Return the [x, y] coordinate for the center point of the cell that contains the specified text.  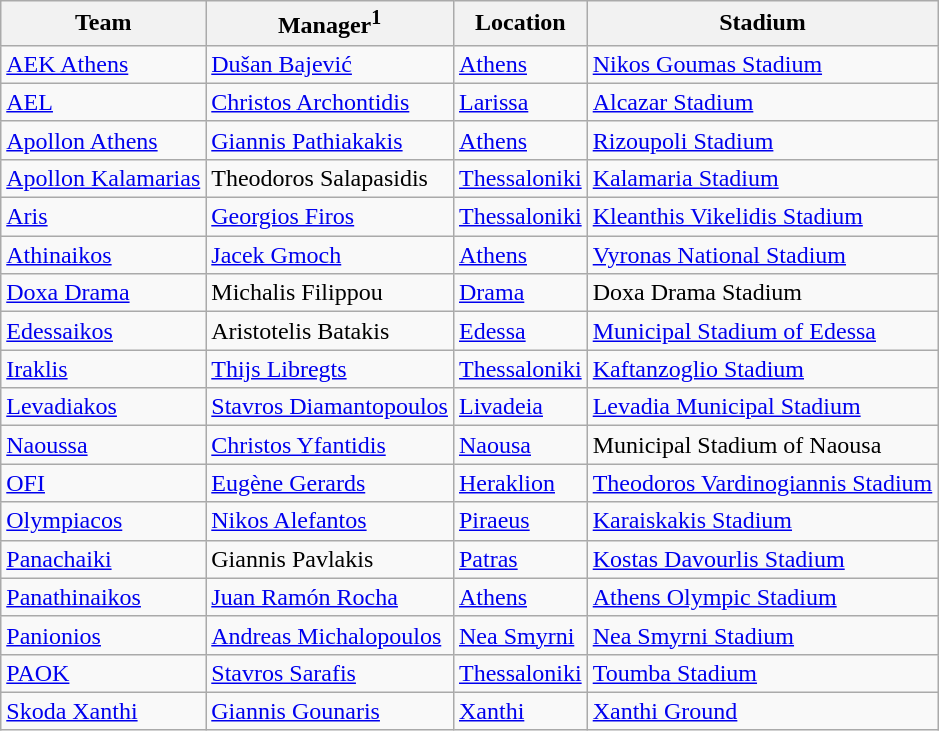
Rizoupoli Stadium [762, 140]
Manager1 [330, 24]
Levadiakos [104, 407]
Alcazar Stadium [762, 102]
Panachaiki [104, 559]
Naoussa [104, 445]
Georgios Firos [330, 217]
Athinaikos [104, 255]
Panathinaikos [104, 597]
Edessa [520, 331]
Vyronas National Stadium [762, 255]
Andreas Michalopoulos [330, 635]
Livadeia [520, 407]
Stavros Diamantopoulos [330, 407]
Municipal Stadium of Naousa [762, 445]
Giannis Pavlakis [330, 559]
Toumba Stadium [762, 673]
Drama [520, 293]
Eugène Gerards [330, 483]
Edessaikos [104, 331]
Iraklis [104, 369]
Jacek Gmoch [330, 255]
Patras [520, 559]
AEK Athens [104, 64]
Doxa Drama Stadium [762, 293]
Aris [104, 217]
Apollon Athens [104, 140]
AEL [104, 102]
Nikos Goumas Stadium [762, 64]
Piraeus [520, 521]
Heraklion [520, 483]
Theodoros Salapasidis [330, 178]
Nikos Alefantos [330, 521]
Theodoros Vardinogiannis Stadium [762, 483]
Karaiskakis Stadium [762, 521]
Kalamaria Stadium [762, 178]
Skoda Xanthi [104, 711]
Naousa [520, 445]
Dušan Bajević [330, 64]
Christos Archontidis [330, 102]
Juan Ramón Rocha [330, 597]
Giannis Gounaris [330, 711]
Team [104, 24]
Panionios [104, 635]
PAOK [104, 673]
Xanthi Ground [762, 711]
Xanthi [520, 711]
Apollon Kalamarias [104, 178]
OFI [104, 483]
Nea Smyrni [520, 635]
Levadia Municipal Stadium [762, 407]
Doxa Drama [104, 293]
Larissa [520, 102]
Nea Smyrni Stadium [762, 635]
Kostas Davourlis Stadium [762, 559]
Michalis Filippou [330, 293]
Stavros Sarafis [330, 673]
Kaftanzoglio Stadium [762, 369]
Location [520, 24]
Stadium [762, 24]
Kleanthis Vikelidis Stadium [762, 217]
Aristotelis Batakis [330, 331]
Thijs Libregts [330, 369]
Athens Olympic Stadium [762, 597]
Giannis Pathiakakis [330, 140]
Christos Yfantidis [330, 445]
Municipal Stadium of Edessa [762, 331]
Olympiacos [104, 521]
